For the text-containing cell, return its midpoint in [X, Y] coordinate format. 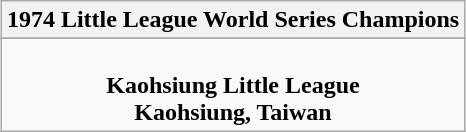
Kaohsiung Little LeagueKaohsiung, Taiwan [232, 85]
1974 Little League World Series Champions [232, 20]
